For the text-containing cell, return its midpoint in (x, y) coordinate format. 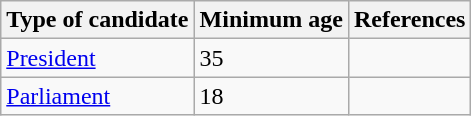
Minimum age (271, 20)
Type of candidate (98, 20)
References (410, 20)
Parliament (98, 96)
18 (271, 96)
35 (271, 58)
President (98, 58)
